For the text-containing cell, return its midpoint in (X, Y) coordinate format. 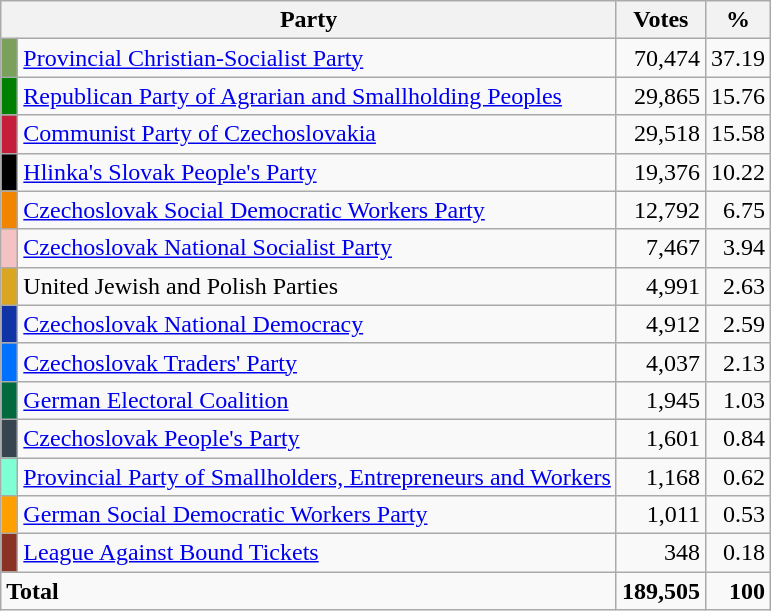
19,376 (660, 172)
2.13 (738, 362)
1,011 (660, 515)
Republican Party of Agrarian and Smallholding Peoples (318, 96)
Votes (660, 20)
6.75 (738, 210)
4,991 (660, 286)
70,474 (660, 58)
Party (309, 20)
4,037 (660, 362)
2.63 (738, 286)
189,505 (660, 591)
2.59 (738, 324)
15.58 (738, 134)
Provincial Party of Smallholders, Entrepreneurs and Workers (318, 477)
Czechoslovak Social Democratic Workers Party (318, 210)
Total (309, 591)
1,168 (660, 477)
1,601 (660, 438)
0.84 (738, 438)
0.62 (738, 477)
1.03 (738, 400)
Czechoslovak Traders' Party (318, 362)
3.94 (738, 248)
% (738, 20)
29,865 (660, 96)
Hlinka's Slovak People's Party (318, 172)
4,912 (660, 324)
Communist Party of Czechoslovakia (318, 134)
German Social Democratic Workers Party (318, 515)
0.18 (738, 553)
15.76 (738, 96)
Czechoslovak National Democracy (318, 324)
United Jewish and Polish Parties (318, 286)
7,467 (660, 248)
0.53 (738, 515)
1,945 (660, 400)
League Against Bound Tickets (318, 553)
100 (738, 591)
German Electoral Coalition (318, 400)
Provincial Christian-Socialist Party (318, 58)
Czechoslovak People's Party (318, 438)
348 (660, 553)
37.19 (738, 58)
10.22 (738, 172)
Czechoslovak National Socialist Party (318, 248)
29,518 (660, 134)
12,792 (660, 210)
